Search for the cell housing the specified text and yield its [X, Y] center coordinate. 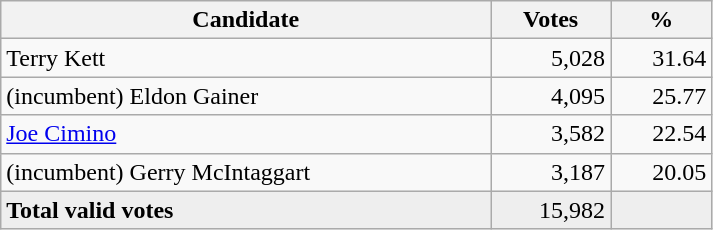
Terry Kett [246, 58]
Total valid votes [246, 210]
5,028 [551, 58]
3,582 [551, 134]
Votes [551, 20]
22.54 [662, 134]
20.05 [662, 172]
3,187 [551, 172]
25.77 [662, 96]
31.64 [662, 58]
4,095 [551, 96]
Joe Cimino [246, 134]
Candidate [246, 20]
(incumbent) Gerry McIntaggart [246, 172]
(incumbent) Eldon Gainer [246, 96]
15,982 [551, 210]
% [662, 20]
